Pinpoint the cell where the given text exists, returning its (X, Y) midpoint coordinate. 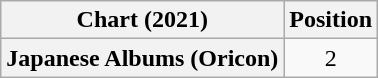
Japanese Albums (Oricon) (142, 58)
Position (331, 20)
Chart (2021) (142, 20)
2 (331, 58)
